Output the [X, Y] coordinate of the center of the cell containing the given text.  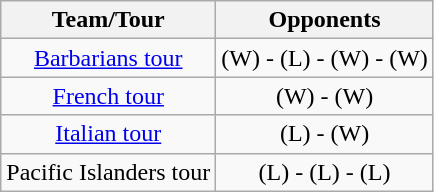
(W) - (W) [325, 96]
Barbarians tour [108, 58]
Pacific Islanders tour [108, 172]
Opponents [325, 20]
(L) - (W) [325, 134]
Italian tour [108, 134]
(W) - (L) - (W) - (W) [325, 58]
French tour [108, 96]
Team/Tour [108, 20]
(L) - (L) - (L) [325, 172]
